Detect which cell encompasses the target text, then output its [X, Y] center coordinate. 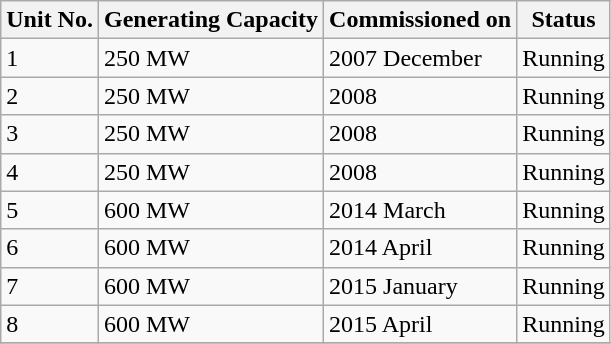
2015 April [420, 324]
8 [50, 324]
Status [564, 20]
4 [50, 172]
2014 April [420, 248]
1 [50, 58]
2 [50, 96]
5 [50, 210]
Commissioned on [420, 20]
2007 December [420, 58]
3 [50, 134]
Generating Capacity [210, 20]
6 [50, 248]
2014 March [420, 210]
7 [50, 286]
2015 January [420, 286]
Unit No. [50, 20]
